For the text-containing cell, return its midpoint in [x, y] coordinate format. 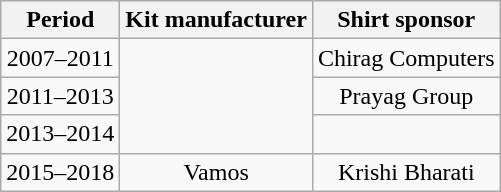
2011–2013 [60, 96]
2013–2014 [60, 134]
Chirag Computers [406, 58]
Shirt sponsor [406, 20]
2007–2011 [60, 58]
Prayag Group [406, 96]
Period [60, 20]
Vamos [216, 172]
Kit manufacturer [216, 20]
2015–2018 [60, 172]
Krishi Bharati [406, 172]
